Capture the cell that displays the provided text and extract its [x, y] central coordinate. 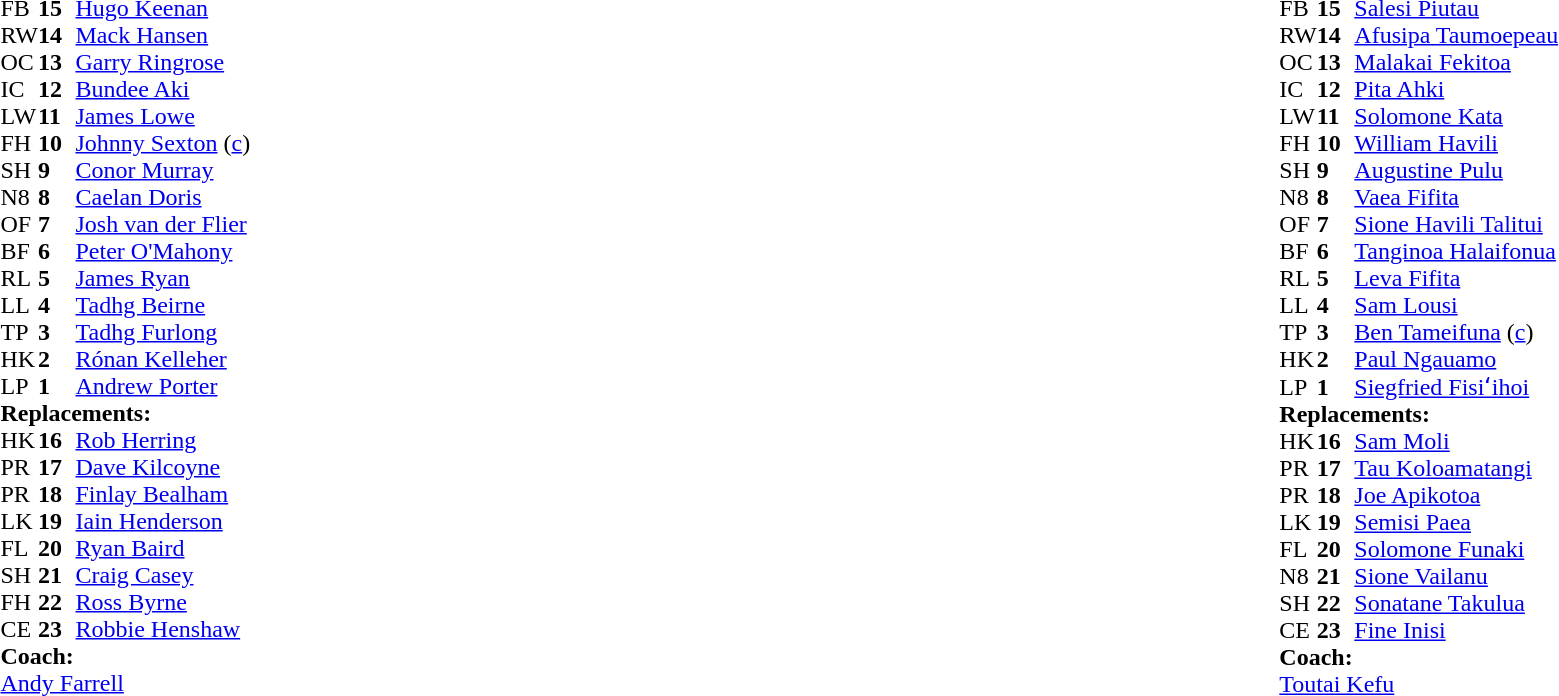
James Lowe [164, 116]
Augustine Pulu [1456, 170]
Malakai Fekitoa [1456, 62]
Iain Henderson [164, 522]
Semisi Paea [1456, 522]
Joe Apikotoa [1456, 496]
Pita Ahki [1456, 90]
Sonatane Takulua [1456, 604]
Afusipa Taumoepeau [1456, 36]
Siegfried Fisiʻihoi [1456, 386]
Sam Moli [1456, 442]
Rónan Kelleher [164, 360]
Finlay Bealham [164, 494]
Josh van der Flier [164, 224]
Conor Murray [164, 170]
Rob Herring [164, 440]
Solomone Kata [1456, 116]
Tadhg Beirne [164, 306]
Bundee Aki [164, 90]
Sam Lousi [1456, 306]
Ross Byrne [164, 602]
Sione Vailanu [1456, 576]
Garry Ringrose [164, 62]
Fine Inisi [1456, 630]
Tau Koloamatangi [1456, 468]
Johnny Sexton (c) [164, 144]
Caelan Doris [164, 198]
Craig Casey [164, 576]
Peter O'Mahony [164, 252]
Solomone Funaki [1456, 550]
Ben Tameifuna (c) [1456, 332]
Vaea Fifita [1456, 198]
Ryan Baird [164, 548]
Paul Ngauamo [1456, 360]
William Havili [1456, 144]
Sione Havili Talitui [1456, 224]
Tanginoa Halaifonua [1456, 252]
Andrew Porter [164, 386]
Robbie Henshaw [164, 630]
James Ryan [164, 278]
Leva Fifita [1456, 278]
Mack Hansen [164, 36]
Dave Kilcoyne [164, 468]
Tadhg Furlong [164, 332]
